Detect which cell encompasses the target text, then output its (x, y) center coordinate. 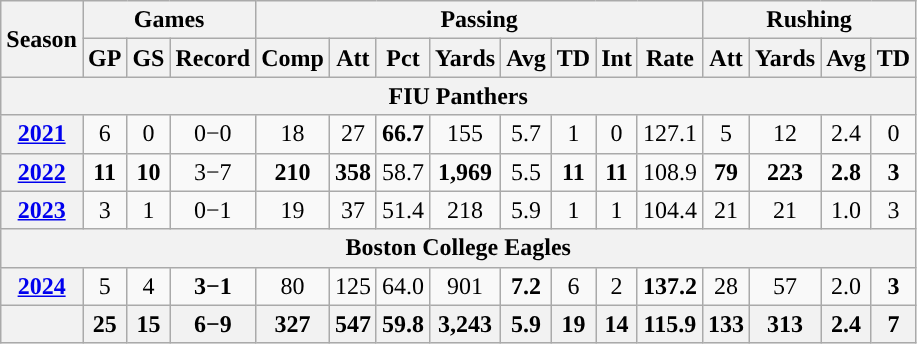
Rushing (808, 20)
57 (786, 286)
Boston College Eagles (458, 248)
0−1 (213, 210)
313 (786, 324)
6−9 (213, 324)
2 (617, 286)
4 (148, 286)
115.9 (670, 324)
27 (352, 134)
2021 (42, 134)
80 (293, 286)
155 (466, 134)
5.7 (526, 134)
Rate (670, 58)
Int (617, 58)
GP (104, 58)
Pct (402, 58)
Record (213, 58)
Comp (293, 58)
79 (726, 172)
7 (893, 324)
223 (786, 172)
210 (293, 172)
58.7 (402, 172)
2022 (42, 172)
137.2 (670, 286)
2023 (42, 210)
64.0 (402, 286)
66.7 (402, 134)
104.4 (670, 210)
FIU Panthers (458, 96)
3−7 (213, 172)
1,969 (466, 172)
133 (726, 324)
51.4 (402, 210)
Passing (480, 20)
5.5 (526, 172)
1.0 (846, 210)
14 (617, 324)
2024 (42, 286)
15 (148, 324)
Season (42, 39)
28 (726, 286)
59.8 (402, 324)
2.8 (846, 172)
37 (352, 210)
18 (293, 134)
108.9 (670, 172)
0−0 (213, 134)
3−1 (213, 286)
25 (104, 324)
12 (786, 134)
218 (466, 210)
GS (148, 58)
901 (466, 286)
7.2 (526, 286)
2.0 (846, 286)
Games (168, 20)
3,243 (466, 324)
125 (352, 286)
327 (293, 324)
127.1 (670, 134)
547 (352, 324)
10 (148, 172)
358 (352, 172)
